Provide the (X, Y) coordinate of the cell's center where the given text is located.  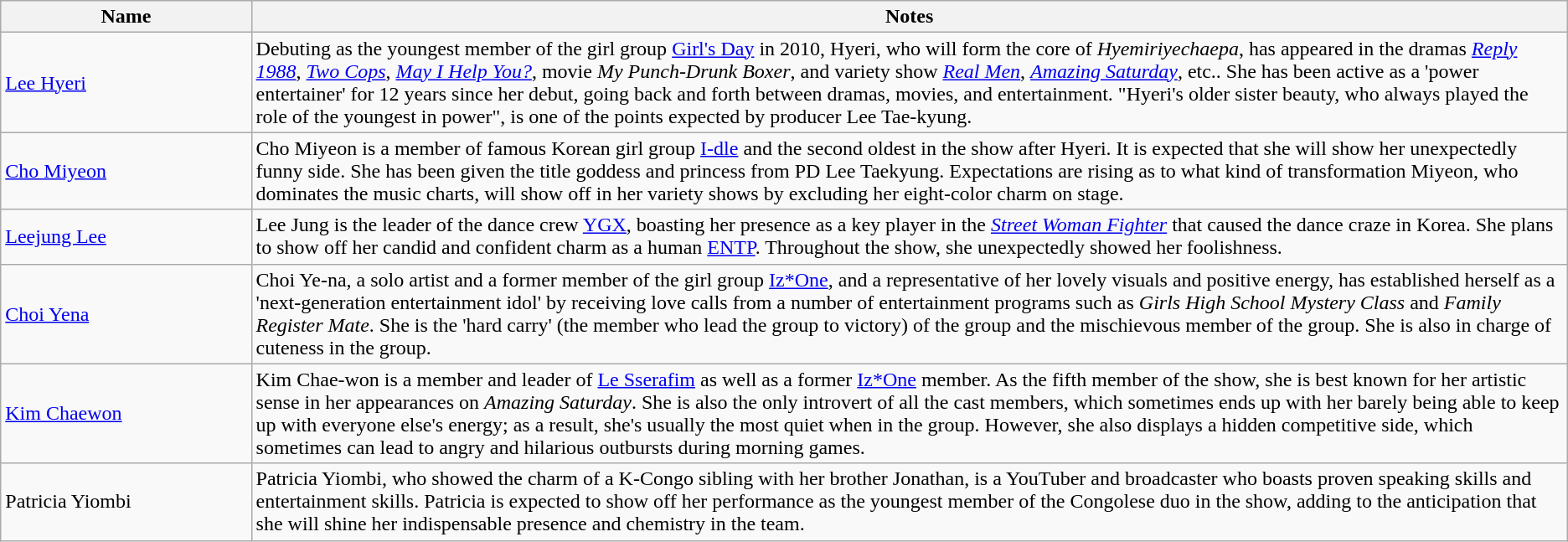
Lee Hyeri (126, 82)
Kim Chaewon (126, 414)
Choi Yena (126, 313)
Leejung Lee (126, 236)
Patricia Yiombi (126, 502)
Cho Miyeon (126, 171)
Name (126, 17)
Notes (910, 17)
